Identify which cell holds the provided text, then report its (x, y) central coordinate. 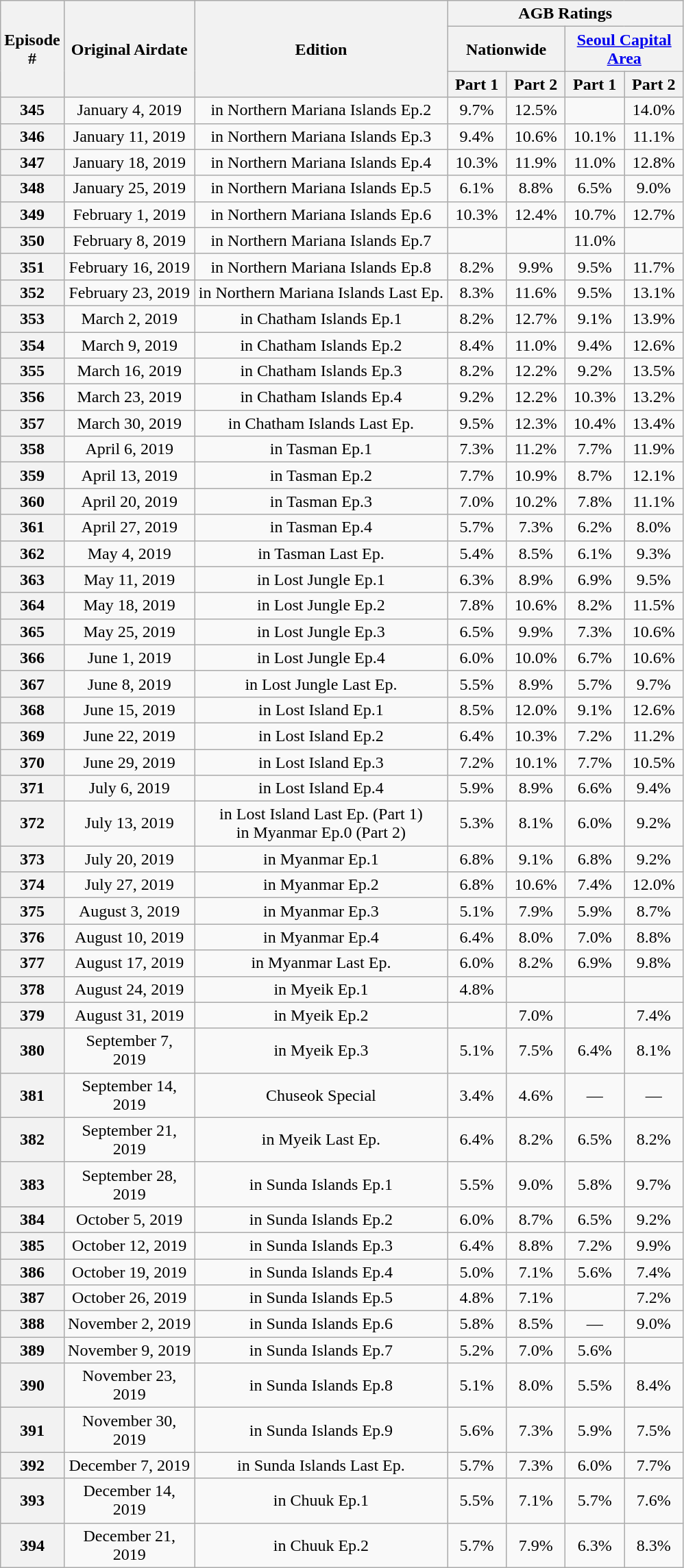
6.7% (595, 658)
6.2% (595, 527)
in Tasman Ep.1 (321, 449)
June 8, 2019 (129, 684)
in Chuuk Ep.2 (321, 1545)
December 14, 2019 (129, 1500)
369 (32, 736)
April 6, 2019 (129, 449)
384 (32, 1219)
11.5% (654, 606)
in Northern Mariana Islands Ep.3 (321, 136)
in Lost Island Ep.2 (321, 736)
355 (32, 371)
371 (32, 788)
September 21, 2019 (129, 1140)
367 (32, 684)
in Myanmar Ep.1 (321, 859)
346 (32, 136)
13.2% (654, 397)
381 (32, 1095)
January 25, 2019 (129, 188)
May 18, 2019 (129, 606)
364 (32, 606)
357 (32, 423)
July 13, 2019 (129, 823)
in Sunda Islands Last Ep. (321, 1465)
372 (32, 823)
October 12, 2019 (129, 1245)
December 21, 2019 (129, 1545)
368 (32, 710)
July 27, 2019 (129, 885)
356 (32, 397)
10.4% (595, 423)
in Chatham Islands Ep.3 (321, 371)
352 (32, 293)
in Sunda Islands Ep.6 (321, 1324)
353 (32, 319)
November 23, 2019 (129, 1385)
in Sunda Islands Ep.7 (321, 1350)
October 19, 2019 (129, 1272)
in Northern Mariana Islands Ep.7 (321, 240)
in Sunda Islands Ep.1 (321, 1184)
345 (32, 110)
389 (32, 1350)
May 11, 2019 (129, 580)
374 (32, 885)
366 (32, 658)
in Lost Jungle Ep.1 (321, 580)
393 (32, 1500)
in Lost Jungle Ep.3 (321, 632)
6.6% (595, 788)
378 (32, 989)
February 1, 2019 (129, 214)
March 30, 2019 (129, 423)
February 8, 2019 (129, 240)
August 17, 2019 (129, 963)
12.3% (536, 423)
December 7, 2019 (129, 1465)
June 1, 2019 (129, 658)
9.3% (654, 553)
Nationwide (506, 49)
in Lost Jungle Ep.4 (321, 658)
13.4% (654, 423)
348 (32, 188)
Original Airdate (129, 49)
10.2% (536, 501)
363 (32, 580)
in Sunda Islands Ep.9 (321, 1430)
Edition (321, 49)
11.6% (536, 293)
380 (32, 1051)
in Tasman Ep.3 (321, 501)
12.5% (536, 110)
August 10, 2019 (129, 937)
385 (32, 1245)
351 (32, 266)
354 (32, 345)
June 22, 2019 (129, 736)
388 (32, 1324)
in Lost Jungle Last Ep. (321, 684)
October 5, 2019 (129, 1219)
in Northern Mariana Islands Ep.8 (321, 266)
362 (32, 553)
in Myanmar Ep.4 (321, 937)
April 27, 2019 (129, 527)
in Northern Mariana Islands Ep.2 (321, 110)
394 (32, 1545)
7.6% (654, 1500)
June 15, 2019 (129, 710)
Seoul Capital Area (624, 49)
5.0% (477, 1272)
April 20, 2019 (129, 501)
13.9% (654, 319)
5.2% (477, 1350)
386 (32, 1272)
5.4% (477, 553)
Episode # (32, 49)
359 (32, 475)
in Tasman Ep.4 (321, 527)
10.9% (536, 475)
in Lost Island Last Ep. (Part 1)in Myanmar Ep.0 (Part 2) (321, 823)
May 4, 2019 (129, 553)
349 (32, 214)
November 30, 2019 (129, 1430)
in Chuuk Ep.1 (321, 1500)
10.7% (595, 214)
391 (32, 1430)
in Northern Mariana Islands Ep.5 (321, 188)
July 6, 2019 (129, 788)
11.7% (654, 266)
September 14, 2019 (129, 1095)
361 (32, 527)
in Myanmar Ep.3 (321, 911)
in Myeik Ep.3 (321, 1051)
May 25, 2019 (129, 632)
in Sunda Islands Ep.8 (321, 1385)
August 3, 2019 (129, 911)
November 2, 2019 (129, 1324)
June 29, 2019 (129, 762)
383 (32, 1184)
in Chatham Islands Ep.1 (321, 319)
in Myeik Ep.2 (321, 1015)
13.5% (654, 371)
in Myanmar Last Ep. (321, 963)
in Sunda Islands Ep.3 (321, 1245)
in Sunda Islands Ep.5 (321, 1298)
in Tasman Last Ep. (321, 553)
January 4, 2019 (129, 110)
14.0% (654, 110)
375 (32, 911)
360 (32, 501)
4.6% (536, 1095)
in Sunda Islands Ep.4 (321, 1272)
in Lost Island Ep.3 (321, 762)
AGB Ratings (565, 14)
September 28, 2019 (129, 1184)
387 (32, 1298)
January 18, 2019 (129, 162)
September 7, 2019 (129, 1051)
in Northern Mariana Islands Ep.6 (321, 214)
379 (32, 1015)
382 (32, 1140)
10.0% (536, 658)
in Chatham Islands Last Ep. (321, 423)
in Lost Island Ep.4 (321, 788)
February 23, 2019 (129, 293)
347 (32, 162)
in Myanmar Ep.2 (321, 885)
February 16, 2019 (129, 266)
377 (32, 963)
August 31, 2019 (129, 1015)
10.5% (654, 762)
in Northern Mariana Islands Last Ep. (321, 293)
July 20, 2019 (129, 859)
in Northern Mariana Islands Ep.4 (321, 162)
370 (32, 762)
358 (32, 449)
in Tasman Ep.2 (321, 475)
12.1% (654, 475)
August 24, 2019 (129, 989)
in Chatham Islands Ep.4 (321, 397)
in Myeik Ep.1 (321, 989)
March 16, 2019 (129, 371)
12.4% (536, 214)
in Lost Jungle Ep.2 (321, 606)
13.1% (654, 293)
in Lost Island Ep.1 (321, 710)
March 2, 2019 (129, 319)
in Chatham Islands Ep.2 (321, 345)
373 (32, 859)
376 (32, 937)
in Sunda Islands Ep.2 (321, 1219)
Chuseok Special (321, 1095)
3.4% (477, 1095)
March 23, 2019 (129, 397)
January 11, 2019 (129, 136)
392 (32, 1465)
365 (32, 632)
9.8% (654, 963)
5.3% (477, 823)
12.8% (654, 162)
350 (32, 240)
November 9, 2019 (129, 1350)
April 13, 2019 (129, 475)
in Myeik Last Ep. (321, 1140)
March 9, 2019 (129, 345)
390 (32, 1385)
October 26, 2019 (129, 1298)
